Search for the cell housing the specified text and yield its [X, Y] center coordinate. 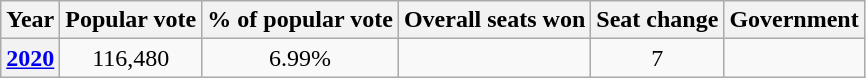
2020 [30, 58]
Year [30, 20]
6.99% [300, 58]
Overall seats won [494, 20]
Government [794, 20]
116,480 [131, 58]
7 [658, 58]
Seat change [658, 20]
Popular vote [131, 20]
% of popular vote [300, 20]
